Provide the (x, y) coordinate of the cell's center where the given text is located.  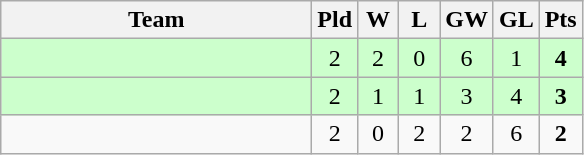
L (420, 20)
Team (156, 20)
GL (516, 20)
Pts (560, 20)
Pld (335, 20)
GW (467, 20)
W (378, 20)
